For the text-containing cell, return its midpoint in (X, Y) coordinate format. 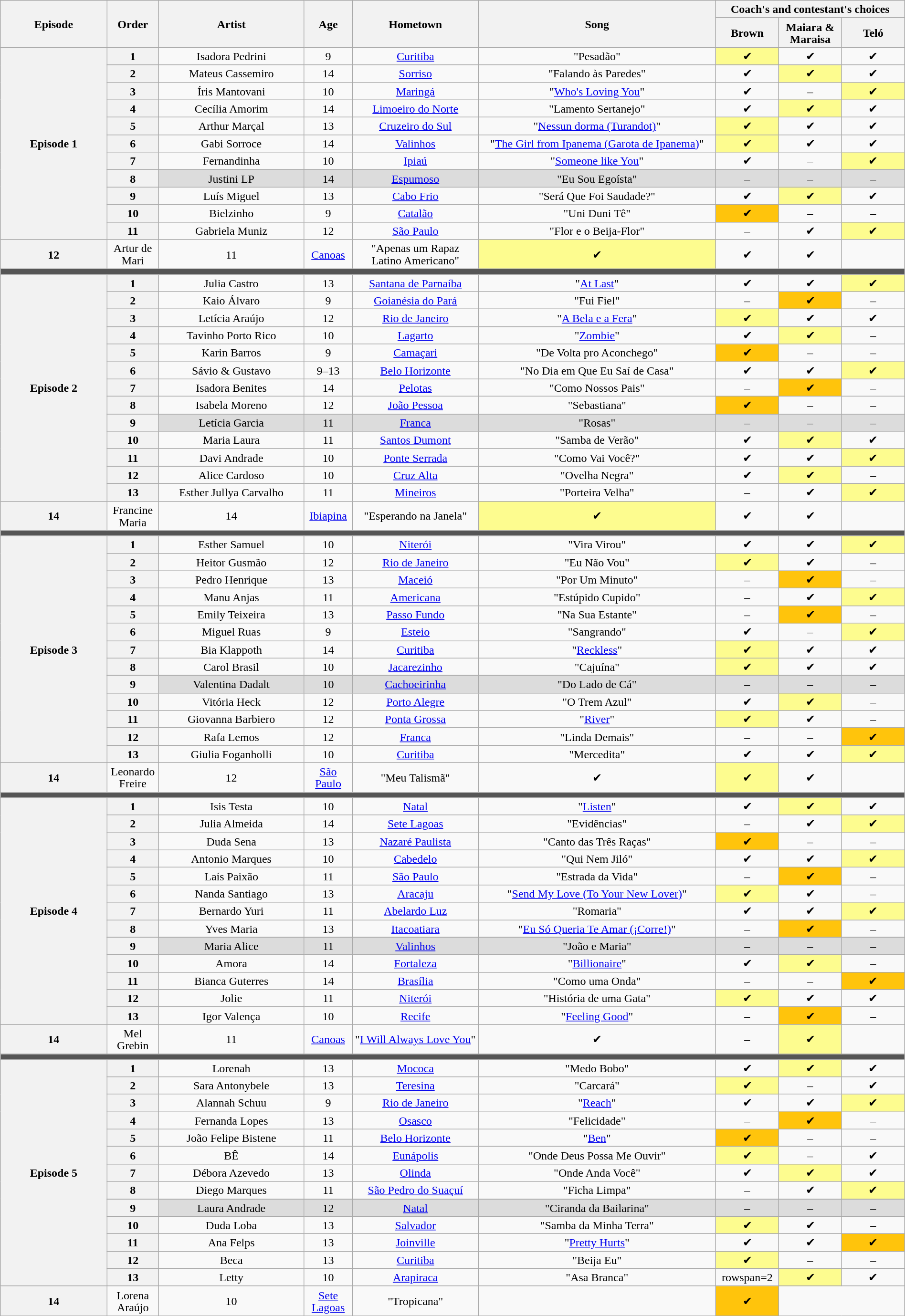
"Samba da Minha Terra" (597, 1225)
Vitória Heck (231, 701)
Beca (231, 1260)
Maria Laura (231, 440)
Limoeiro do Norte (415, 109)
"Canto das Três Raças" (597, 842)
"Reckless" (597, 649)
Bielzinho (231, 213)
"Ovelha Negra" (597, 475)
Igor Valença (231, 1015)
Bernardo Yuri (231, 911)
Esteio (415, 632)
"Send My Love (To Your New Lover)" (597, 893)
Maringá (415, 91)
"Ficha Limpa" (597, 1190)
Fernandinha (231, 161)
Mateus Cassemiro (231, 73)
Episode 4 (53, 911)
Alice Cardoso (231, 475)
"Será Que Foi Saudade?" (597, 196)
Heitor Gusmão (231, 562)
Bia Klappoth (231, 649)
Duda Loba (231, 1225)
Gabriela Muniz (231, 231)
Pelotas (415, 387)
Diego Marques (231, 1190)
Débora Azevedo (231, 1173)
"Billionaire" (597, 964)
Lorenah (231, 1068)
Duda Sena (231, 842)
Camaçari (415, 353)
Nazaré Paulista (415, 842)
Espumoso (415, 178)
"Eu Não Vou" (597, 562)
"Porteira Velha" (597, 492)
9–13 (328, 370)
João Felipe Bistene (231, 1138)
"Esperando na Janela" (415, 516)
Santos Dumont (415, 440)
"Medo Bobo" (597, 1068)
"Nessun dorma (Turandot)" (597, 126)
"Meu Talismã" (415, 777)
Recife (415, 1015)
Ibiapina (328, 516)
Mineiros (415, 492)
"Pretty Hurts" (597, 1243)
Íris Mantovani (231, 91)
Isadora Benites (231, 387)
Ipiaú (415, 161)
"Como uma Onda" (597, 981)
"O Trem Azul" (597, 701)
Kaio Álvaro (231, 301)
Carol Brasil (231, 667)
Bianca Guterres (231, 981)
São Pedro do Suaçuí (415, 1190)
Davi Andrade (231, 457)
"De Volta pro Aconchego" (597, 353)
"Zombie" (597, 335)
"Onde Deus Possa Me Ouvir" (597, 1156)
Brasília (415, 981)
Episode (53, 24)
"Qui Nem Jiló" (597, 859)
"Evidências" (597, 824)
Lorena Araújo (133, 1301)
"Estúpido Cupido" (597, 597)
"Vira Virou" (597, 545)
"Listen" (597, 806)
"Por Um Minuto" (597, 579)
Isabela Moreno (231, 406)
"Eu Só Queria Te Amar (¡Corre!)" (597, 929)
"História de uma Gata" (597, 998)
Letícia Araújo (231, 318)
Episode 5 (53, 1173)
Catalão (415, 213)
Amora (231, 964)
Emily Teixeira (231, 615)
Jacarezinho (415, 667)
Passo Fundo (415, 615)
Miguel Ruas (231, 632)
Sara Antonybele (231, 1086)
Arapiraca (415, 1278)
Artist (231, 24)
Esther Jullya Carvalho (231, 492)
"Ciranda da Bailarina" (597, 1207)
Esther Samuel (231, 545)
Lagarto (415, 335)
Fernanda Lopes (231, 1120)
"Cajuína" (597, 667)
Rafa Lemos (231, 737)
Cruz Alta (415, 475)
Mococa (415, 1068)
Coach's and contestant's choices (810, 10)
"Onde Anda Você" (597, 1173)
Teresina (415, 1086)
Nanda Santiago (231, 893)
"Mercedita" (597, 754)
Sávio & Gustavo (231, 370)
Maceió (415, 579)
Episode 1 (53, 143)
Leonardo Freire (133, 777)
Valentina Dadalt (231, 684)
Jolie (231, 998)
"Sangrando" (597, 632)
"Pesadão" (597, 56)
"Fui Fiel" (597, 301)
"I Will Always Love You" (415, 1039)
"Carcará" (597, 1086)
Letícia Garcia (231, 423)
"Eu Sou Egoísta" (597, 178)
"At Last" (597, 283)
rowspan=2 (747, 1278)
Age (328, 24)
"Lamento Sertanejo" (597, 109)
João Pessoa (415, 406)
Laura Andrade (231, 1207)
Isis Testa (231, 806)
Artur de Mari (133, 254)
Ponta Grossa (415, 720)
Olinda (415, 1173)
Maiara & Maraisa (810, 32)
"Asa Branca" (597, 1278)
Pedro Henrique (231, 579)
Arthur Marçal (231, 126)
Cabo Frio (415, 196)
"River" (597, 720)
"Beija Eu" (597, 1260)
"Linda Demais" (597, 737)
Francine Maria (133, 516)
"Reach" (597, 1103)
"A Bela e a Fera" (597, 318)
Cecília Amorim (231, 109)
Osasco (415, 1120)
Gabi Sorroce (231, 143)
Americana (415, 597)
Maria Alice (231, 946)
"Who's Loving You" (597, 91)
Song (597, 24)
"Samba de Verão" (597, 440)
Ana Felps (231, 1243)
"Feeling Good" (597, 1015)
Laís Paixão (231, 876)
"No Dia em Que Eu Saí de Casa" (597, 370)
"Na Sua Estante" (597, 615)
Isadora Pedrini (231, 56)
"Ben" (597, 1138)
"Felicidade" (597, 1120)
"Someone like You" (597, 161)
"Falando às Paredes" (597, 73)
Sorriso (415, 73)
Abelardo Luz (415, 911)
Julia Almeida (231, 824)
Mel Grebin (133, 1039)
"João e Maria" (597, 946)
Yves Maria (231, 929)
Goianésia do Pará (415, 301)
Salvador (415, 1225)
Brown (747, 32)
"The Girl from Ipanema (Garota de Ipanema)" (597, 143)
Tavinho Porto Rico (231, 335)
"Apenas um Rapaz Latino Americano" (415, 254)
Episode 2 (53, 387)
Hometown (415, 24)
Joinville (415, 1243)
Antonio Marques (231, 859)
Santana de Parnaíba (415, 283)
Karin Barros (231, 353)
Ponte Serrada (415, 457)
"Sebastiana" (597, 406)
Itacoatiara (415, 929)
"Romaria" (597, 911)
Manu Anjas (231, 597)
Teló (873, 32)
Eunápolis (415, 1156)
Giovanna Barbiero (231, 720)
"Tropicana" (415, 1301)
Order (133, 24)
Julia Castro (231, 283)
Giulia Foganholli (231, 754)
Letty (231, 1278)
Justini LP (231, 178)
Porto Alegre (415, 701)
Fortaleza (415, 964)
Cachoeirinha (415, 684)
"Uni Duni Tê" (597, 213)
Episode 3 (53, 649)
Cruzeiro do Sul (415, 126)
"Como Vai Você?" (597, 457)
"Flor e o Beija-Flor" (597, 231)
"Do Lado de Cá" (597, 684)
Luís Miguel (231, 196)
"Estrada da Vida" (597, 876)
BÊ (231, 1156)
Aracaju (415, 893)
Alannah Schuu (231, 1103)
"Rosas" (597, 423)
"Como Nossos Pais" (597, 387)
Cabedelo (415, 859)
